Return [x, y] of the center of cell containing provided text 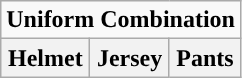
Pants [204, 58]
Uniform Combination [121, 20]
Helmet [46, 58]
Jersey [130, 58]
